For the text-containing cell, return its midpoint in [X, Y] coordinate format. 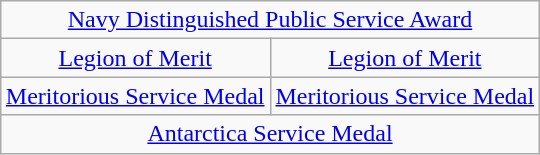
Antarctica Service Medal [270, 134]
Navy Distinguished Public Service Award [270, 20]
